Capture the cell that displays the provided text and extract its [x, y] central coordinate. 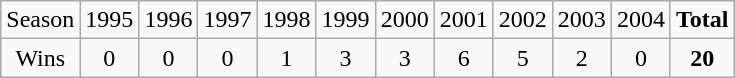
1 [286, 58]
Season [40, 20]
2001 [464, 20]
1995 [110, 20]
1997 [228, 20]
2002 [522, 20]
1999 [346, 20]
5 [522, 58]
1996 [168, 20]
Total [702, 20]
2003 [582, 20]
2000 [404, 20]
2 [582, 58]
Wins [40, 58]
20 [702, 58]
1998 [286, 20]
2004 [640, 20]
6 [464, 58]
